Detect which cell encompasses the target text, then output its (X, Y) center coordinate. 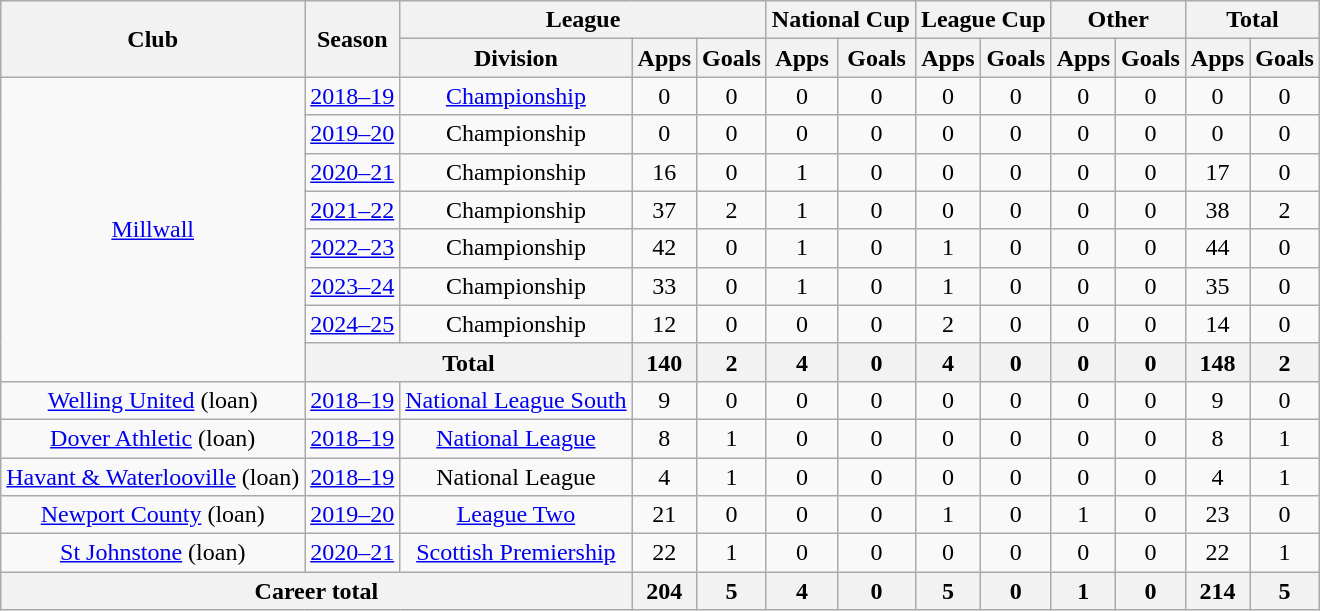
140 (664, 362)
National League South (516, 400)
Scottish Premiership (516, 553)
Newport County (loan) (153, 515)
Division (516, 58)
League (584, 20)
League Cup (983, 20)
Havant & Waterlooville (loan) (153, 477)
148 (1217, 362)
42 (664, 248)
Millwall (153, 229)
Welling United (loan) (153, 400)
214 (1217, 591)
2021–22 (352, 210)
Other (1118, 20)
37 (664, 210)
2024–25 (352, 324)
2022–23 (352, 248)
Club (153, 39)
35 (1217, 286)
14 (1217, 324)
16 (664, 172)
National Cup (840, 20)
21 (664, 515)
2023–24 (352, 286)
St Johnstone (loan) (153, 553)
League Two (516, 515)
23 (1217, 515)
Career total (316, 591)
17 (1217, 172)
12 (664, 324)
204 (664, 591)
44 (1217, 248)
Season (352, 39)
33 (664, 286)
38 (1217, 210)
Dover Athletic (loan) (153, 438)
